Pinpoint the cell where the given text exists, returning its [X, Y] midpoint coordinate. 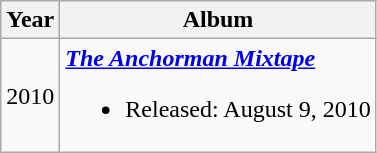
Year [30, 20]
2010 [30, 96]
Album [218, 20]
The Anchorman MixtapeReleased: August 9, 2010 [218, 96]
